Search for the cell housing the specified text and yield its (X, Y) center coordinate. 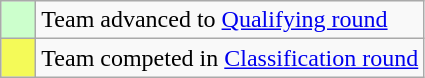
Team advanced to Qualifying round (230, 20)
Team competed in Classification round (230, 58)
